Identify which cell holds the provided text, then report its (x, y) central coordinate. 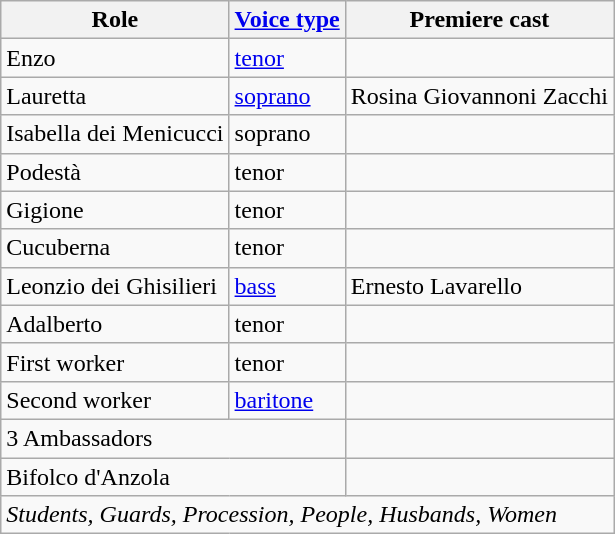
Rosina Giovannoni Zacchi (479, 96)
Podestà (115, 172)
Gigione (115, 210)
Second worker (115, 400)
bass (287, 286)
Bifolco d'Anzola (173, 477)
Voice type (287, 20)
Isabella dei Menicucci (115, 134)
Premiere cast (479, 20)
baritone (287, 400)
Enzo (115, 58)
Cucuberna (115, 248)
Lauretta (115, 96)
Leonzio dei Ghisilieri (115, 286)
3 Ambassadors (173, 438)
Adalberto (115, 324)
Ernesto Lavarello (479, 286)
First worker (115, 362)
Role (115, 20)
Students, Guards, Procession, People, Husbands, Women (308, 515)
